Extract the (X, Y) coordinate from the center of the cell holding the provided text.  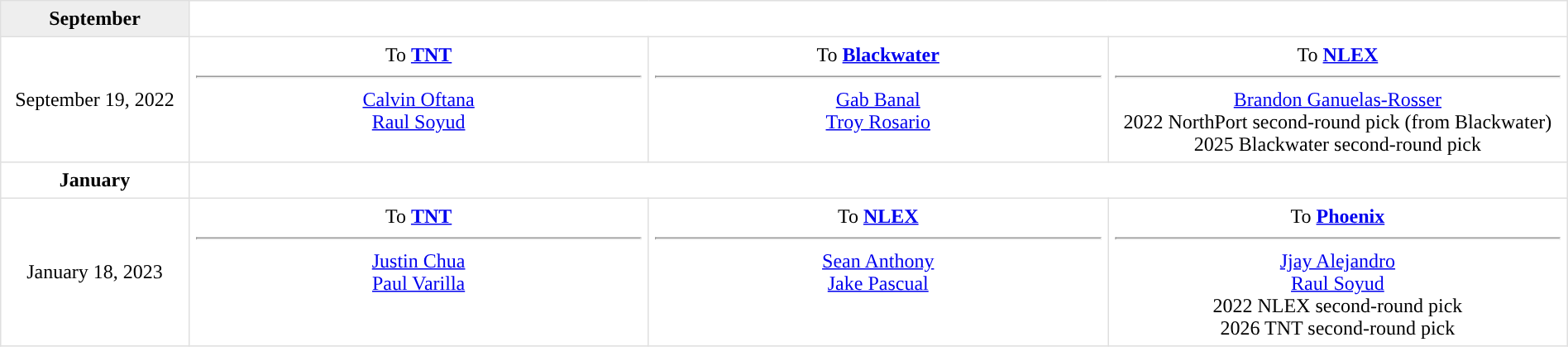
September 19, 2022 (95, 99)
January (95, 181)
To TNTCalvin OftanaRaul Soyud (418, 99)
To NLEXSean AnthonyJake Pascual (878, 272)
To BlackwaterGab BanalTroy Rosario (878, 99)
September (95, 19)
January 18, 2023 (95, 272)
To NLEXBrandon Ganuelas-Rosser2022 NorthPort second-round pick (from Blackwater)2025 Blackwater second-round pick (1338, 99)
To PhoenixJjay Alejandro Raul Soyud2022 NLEX second-round pick2026 TNT second-round pick (1338, 272)
To TNTJustin ChuaPaul Varilla (418, 272)
